Locate the cell with the specified text and output its (X, Y) center coordinate. 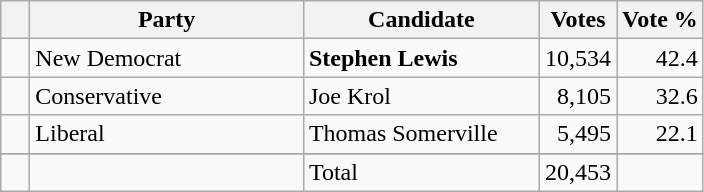
20,453 (578, 172)
5,495 (578, 134)
Candidate (421, 20)
10,534 (578, 58)
Vote % (660, 20)
8,105 (578, 96)
Stephen Lewis (421, 58)
32.6 (660, 96)
Votes (578, 20)
Total (421, 172)
Conservative (167, 96)
Joe Krol (421, 96)
Party (167, 20)
22.1 (660, 134)
New Democrat (167, 58)
42.4 (660, 58)
Liberal (167, 134)
Thomas Somerville (421, 134)
